Extract the [X, Y] coordinate from the center of the cell holding the provided text.  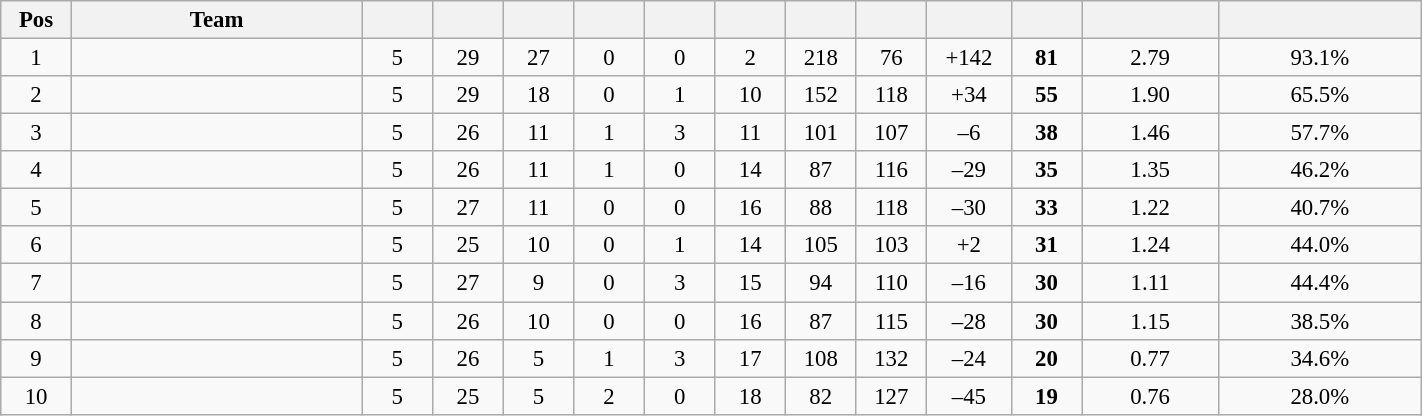
Team [216, 20]
88 [820, 208]
31 [1046, 245]
44.0% [1320, 245]
107 [892, 133]
+2 [970, 245]
0.76 [1150, 396]
44.4% [1320, 283]
116 [892, 170]
76 [892, 58]
110 [892, 283]
17 [750, 358]
1.11 [1150, 283]
38.5% [1320, 321]
33 [1046, 208]
7 [36, 283]
–45 [970, 396]
93.1% [1320, 58]
–16 [970, 283]
15 [750, 283]
Pos [36, 20]
+142 [970, 58]
115 [892, 321]
8 [36, 321]
40.7% [1320, 208]
81 [1046, 58]
105 [820, 245]
57.7% [1320, 133]
0.77 [1150, 358]
1.35 [1150, 170]
6 [36, 245]
28.0% [1320, 396]
101 [820, 133]
1.22 [1150, 208]
55 [1046, 95]
132 [892, 358]
1.90 [1150, 95]
2.79 [1150, 58]
34.6% [1320, 358]
94 [820, 283]
–30 [970, 208]
38 [1046, 133]
4 [36, 170]
19 [1046, 396]
35 [1046, 170]
+34 [970, 95]
–6 [970, 133]
1.15 [1150, 321]
108 [820, 358]
1.24 [1150, 245]
1.46 [1150, 133]
82 [820, 396]
152 [820, 95]
–28 [970, 321]
127 [892, 396]
103 [892, 245]
20 [1046, 358]
–24 [970, 358]
–29 [970, 170]
65.5% [1320, 95]
46.2% [1320, 170]
218 [820, 58]
